Output the [X, Y] coordinate of the center of the cell containing the given text.  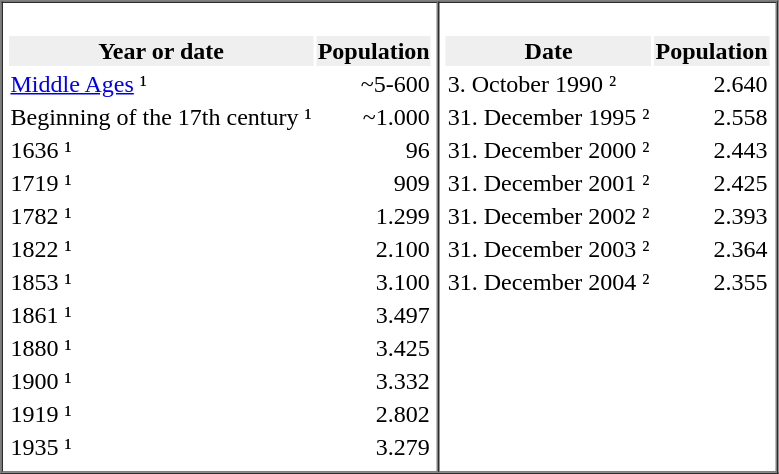
2.393 [712, 216]
1935 ¹ [161, 447]
96 [374, 150]
1919 ¹ [161, 414]
3.100 [374, 282]
Year or date [161, 51]
2.558 [712, 117]
Middle Ages ¹ [161, 84]
1822 ¹ [161, 249]
3.332 [374, 381]
3. October 1990 ² [548, 84]
31. December 2002 ² [548, 216]
31. December 2004 ² [548, 282]
~5-600 [374, 84]
2.640 [712, 84]
31. December 2000 ² [548, 150]
~1.000 [374, 117]
2.355 [712, 282]
1636 ¹ [161, 150]
2.364 [712, 249]
Beginning of the 17th century ¹ [161, 117]
3.425 [374, 348]
1782 ¹ [161, 216]
1900 ¹ [161, 381]
31. December 2001 ² [548, 183]
31. December 2003 ² [548, 249]
1861 ¹ [161, 315]
2.443 [712, 150]
2.802 [374, 414]
Date [548, 51]
1.299 [374, 216]
3.279 [374, 447]
1719 ¹ [161, 183]
1853 ¹ [161, 282]
2.425 [712, 183]
3.497 [374, 315]
909 [374, 183]
1880 ¹ [161, 348]
31. December 1995 ² [548, 117]
2.100 [374, 249]
